Determine the [X, Y] coordinate at the center of the cell enclosing the given text.  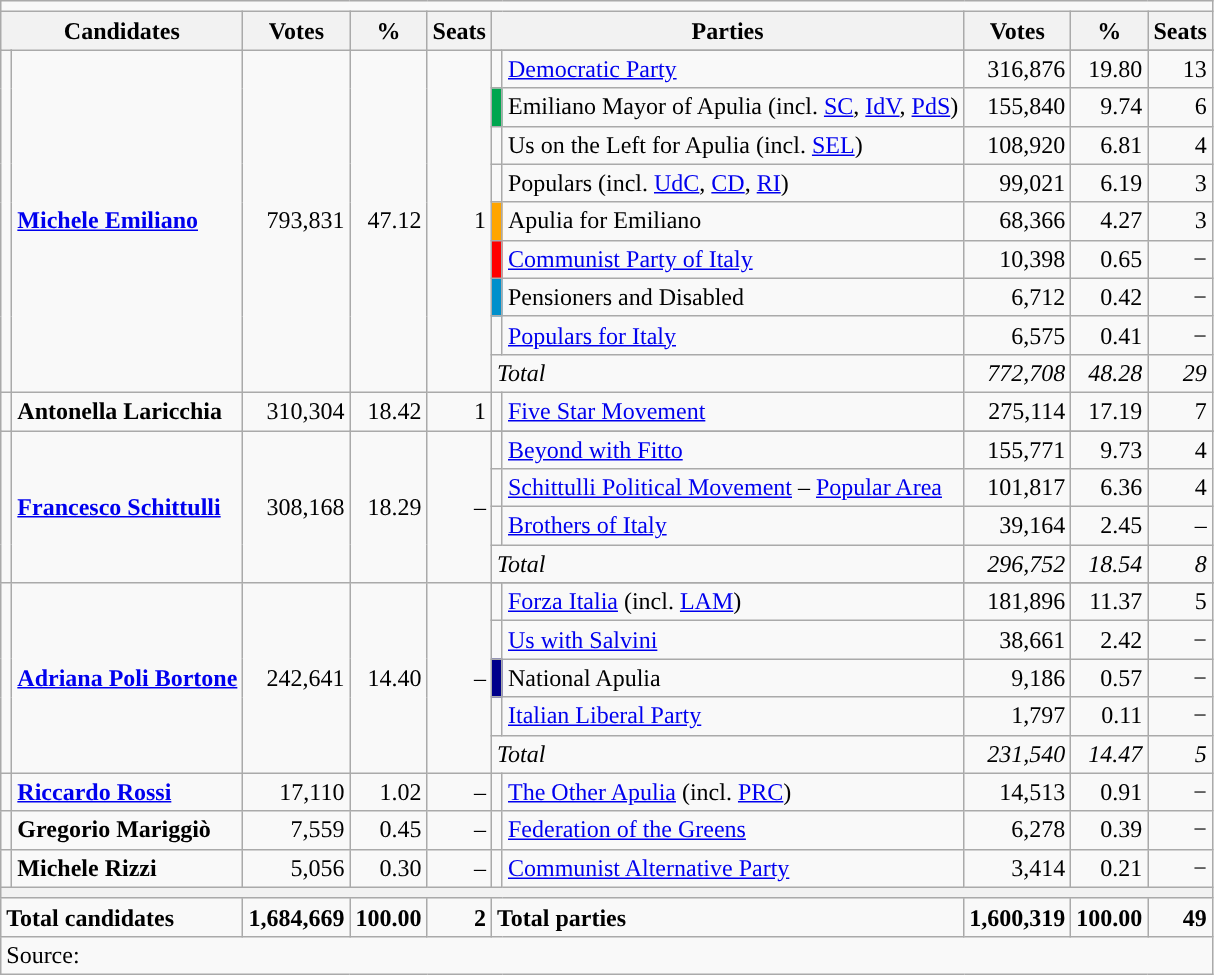
6,278 [1018, 830]
Federation of the Greens [732, 830]
Italian Liberal Party [732, 716]
6.36 [1110, 488]
101,817 [1018, 488]
0.11 [1110, 716]
Riccardo Rossi [128, 792]
108,920 [1018, 145]
Total parties [727, 917]
18.42 [388, 411]
47.12 [388, 222]
181,896 [1018, 602]
Michele Emiliano [128, 222]
242,641 [296, 678]
14.47 [1110, 754]
Francesco Schittulli [128, 506]
29 [1180, 373]
38,661 [1018, 640]
18.29 [388, 506]
Populars (incl. UdC, CD, RI) [732, 183]
Gregorio Mariggiò [128, 830]
Total candidates [122, 917]
6,575 [1018, 335]
Antonella Laricchia [128, 411]
17,110 [296, 792]
2.45 [1110, 526]
Communist Party of Italy [732, 259]
2.42 [1110, 640]
17.19 [1110, 411]
3,414 [1018, 868]
0.39 [1110, 830]
18.54 [1110, 564]
Schittulli Political Movement – Popular Area [732, 488]
Apulia for Emiliano [732, 221]
4.27 [1110, 221]
Forza Italia (incl. LAM) [732, 602]
9,186 [1018, 678]
772,708 [1018, 373]
Populars for Italy [732, 335]
0.42 [1110, 297]
Us on the Left for Apulia (incl. SEL) [732, 145]
Five Star Movement [732, 411]
6.19 [1110, 183]
Emiliano Mayor of Apulia (incl. SC, IdV, PdS) [732, 107]
1,600,319 [1018, 917]
310,304 [296, 411]
39,164 [1018, 526]
296,752 [1018, 564]
7,559 [296, 830]
10,398 [1018, 259]
National Apulia [732, 678]
Pensioners and Disabled [732, 297]
6,712 [1018, 297]
793,831 [296, 222]
308,168 [296, 506]
0.57 [1110, 678]
14.40 [388, 678]
9.73 [1110, 449]
9.74 [1110, 107]
275,114 [1018, 411]
Brothers of Italy [732, 526]
0.30 [388, 868]
231,540 [1018, 754]
13 [1180, 69]
0.45 [388, 830]
Democratic Party [732, 69]
14,513 [1018, 792]
48.28 [1110, 373]
Parties [727, 31]
0.21 [1110, 868]
0.41 [1110, 335]
316,876 [1018, 69]
6.81 [1110, 145]
Michele Rizzi [128, 868]
The Other Apulia (incl. PRC) [732, 792]
49 [1180, 917]
1,684,669 [296, 917]
2 [459, 917]
Source: [607, 955]
19.80 [1110, 69]
Us with Salvini [732, 640]
0.91 [1110, 792]
Communist Alternative Party [732, 868]
11.37 [1110, 602]
0.65 [1110, 259]
Candidates [122, 31]
99,021 [1018, 183]
1,797 [1018, 716]
155,840 [1018, 107]
5,056 [296, 868]
1.02 [388, 792]
155,771 [1018, 449]
6 [1180, 107]
Adriana Poli Bortone [128, 678]
Beyond with Fitto [732, 449]
7 [1180, 411]
68,366 [1018, 221]
8 [1180, 564]
